Pinpoint the cell where the given text exists, returning its [X, Y] midpoint coordinate. 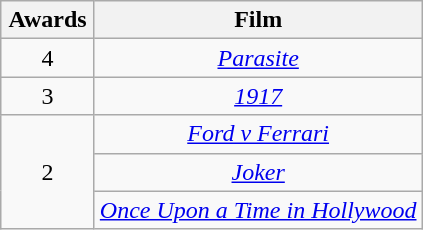
1917 [258, 96]
Ford v Ferrari [258, 134]
Parasite [258, 58]
Awards [48, 20]
4 [48, 58]
3 [48, 96]
Joker [258, 172]
Film [258, 20]
Once Upon a Time in Hollywood [258, 210]
2 [48, 172]
